For the text-containing cell, return its midpoint in (X, Y) coordinate format. 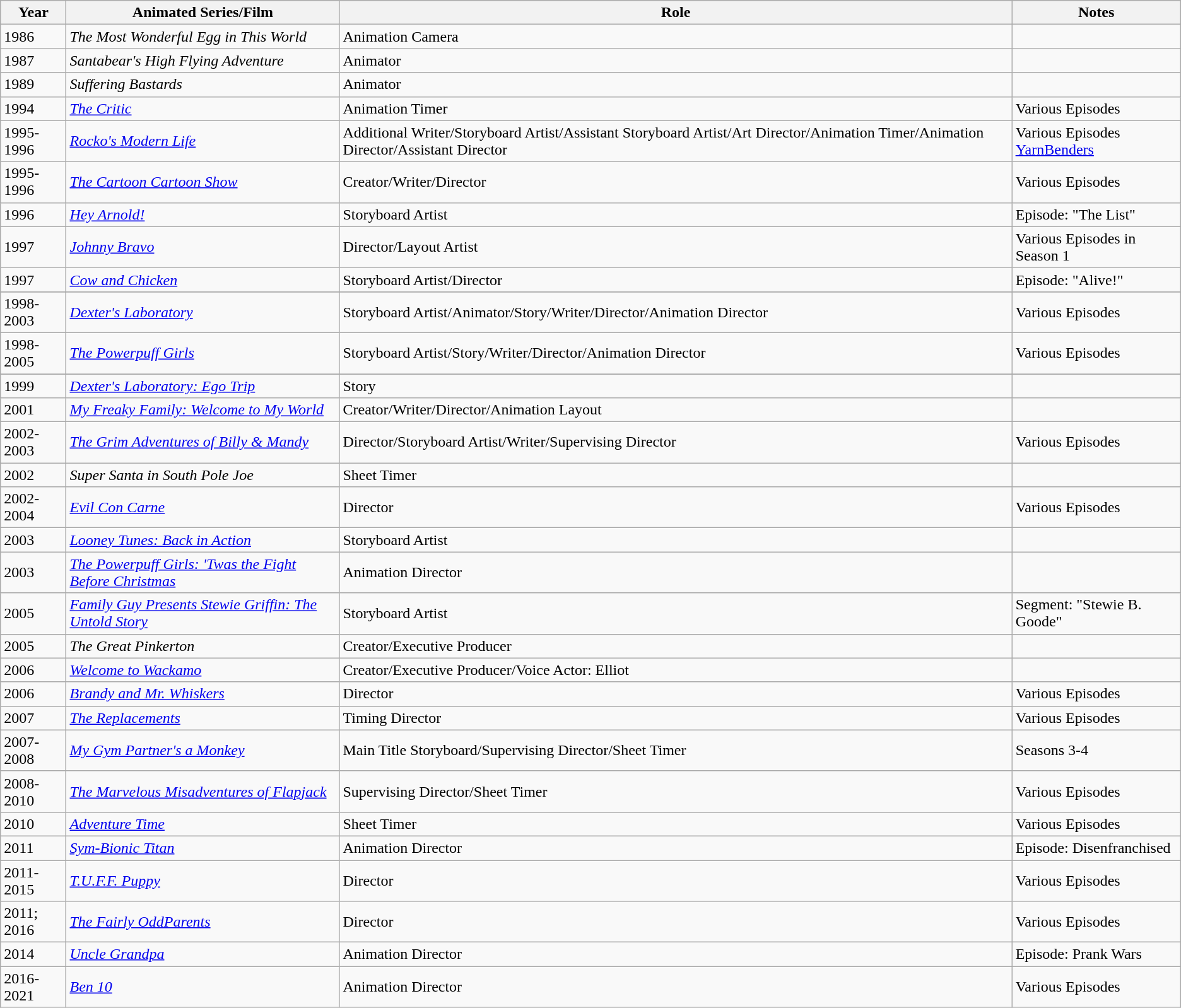
2007-2008 (33, 751)
1996 (33, 214)
Creator/Executive Producer (676, 646)
The Fairly OddParents (203, 922)
Storyboard Artist/Director (676, 279)
Story (676, 385)
1998-2003 (33, 312)
2007 (33, 718)
Evil Con Carne (203, 507)
1989 (33, 85)
Notes (1096, 13)
My Gym Partner's a Monkey (203, 751)
The Cartoon Cartoon Show (203, 182)
2008-2010 (33, 791)
Storyboard Artist/Animator/Story/Writer/Director/Animation Director (676, 312)
1987 (33, 61)
2010 (33, 824)
2011 (33, 848)
Main Title Storyboard/Supervising Director/Sheet Timer (676, 751)
Storyboard Artist/Story/Writer/Director/Animation Director (676, 353)
Animation Camera (676, 37)
Welcome to Wackamo (203, 670)
2011; 2016 (33, 922)
The Powerpuff Girls (203, 353)
Uncle Grandpa (203, 954)
The Great Pinkerton (203, 646)
Adventure Time (203, 824)
Super Santa in South Pole Joe (203, 475)
My Freaky Family: Welcome to My World (203, 410)
Director/Layout Artist (676, 247)
Johnny Bravo (203, 247)
2016-2021 (33, 987)
Year (33, 13)
Animated Series/Film (203, 13)
Looney Tunes: Back in Action (203, 540)
Role (676, 13)
Hey Arnold! (203, 214)
Brandy and Mr. Whiskers (203, 694)
The Grim Adventures of Billy & Mandy (203, 443)
Creator/Writer/Director/Animation Layout (676, 410)
Family Guy Presents Stewie Griffin: The Untold Story (203, 613)
2002-2003 (33, 443)
Supervising Director/Sheet Timer (676, 791)
1999 (33, 385)
1986 (33, 37)
Creator/Executive Producer/Voice Actor: Elliot (676, 670)
Suffering Bastards (203, 85)
2014 (33, 954)
Rocko's Modern Life (203, 141)
Segment: "Stewie B. Goode" (1096, 613)
Cow and Chicken (203, 279)
Director/Storyboard Artist/Writer/Supervising Director (676, 443)
Various Episodes YarnBenders (1096, 141)
1994 (33, 108)
Additional Writer/Storyboard Artist/Assistant Storyboard Artist/Art Director/Animation Timer/Animation Director/Assistant Director (676, 141)
Ben 10 (203, 987)
2002-2004 (33, 507)
2011-2015 (33, 881)
The Replacements (203, 718)
The Marvelous Misadventures of Flapjack (203, 791)
Animation Timer (676, 108)
T.U.F.F. Puppy (203, 881)
1998-2005 (33, 353)
The Most Wonderful Egg in This World (203, 37)
2002 (33, 475)
Episode: "The List" (1096, 214)
Sym-Bionic Titan (203, 848)
2001 (33, 410)
The Critic (203, 108)
Seasons 3-4 (1096, 751)
Episode: "Alive!" (1096, 279)
Episode: Disenfranchised (1096, 848)
Episode: Prank Wars (1096, 954)
Various Episodes in Season 1 (1096, 247)
Santabear's High Flying Adventure (203, 61)
Timing Director (676, 718)
The Powerpuff Girls: 'Twas the Fight Before Christmas (203, 573)
Dexter's Laboratory: Ego Trip (203, 385)
Dexter's Laboratory (203, 312)
Creator/Writer/Director (676, 182)
